Pinpoint the cell where the given text exists, returning its (x, y) midpoint coordinate. 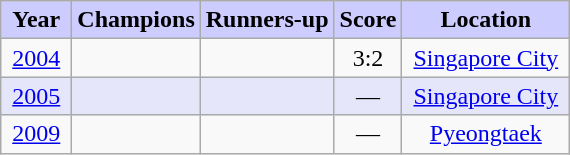
Score (368, 20)
Pyeongtaek (486, 134)
Champions (136, 20)
2004 (36, 58)
Runners-up (267, 20)
3:2 (368, 58)
2009 (36, 134)
2005 (36, 96)
Year (36, 20)
Location (486, 20)
